Locate the cell with the specified text and output its (x, y) center coordinate. 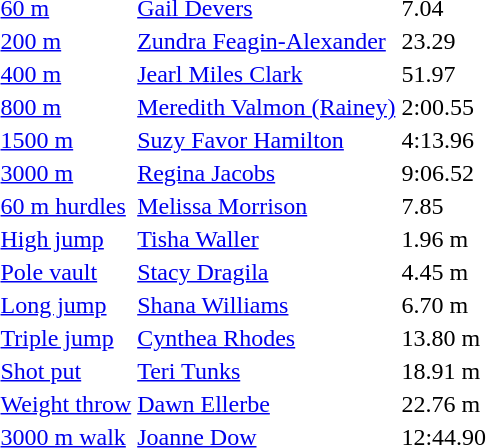
Stacy Dragila (266, 272)
Suzy Favor Hamilton (266, 140)
Zundra Feagin-Alexander (266, 41)
Jearl Miles Clark (266, 74)
Melissa Morrison (266, 206)
Cynthea Rhodes (266, 338)
Dawn Ellerbe (266, 404)
Tisha Waller (266, 239)
Regina Jacobs (266, 173)
Teri Tunks (266, 371)
Meredith Valmon (Rainey) (266, 107)
Shana Williams (266, 305)
